For the text-containing cell, return its midpoint in (x, y) coordinate format. 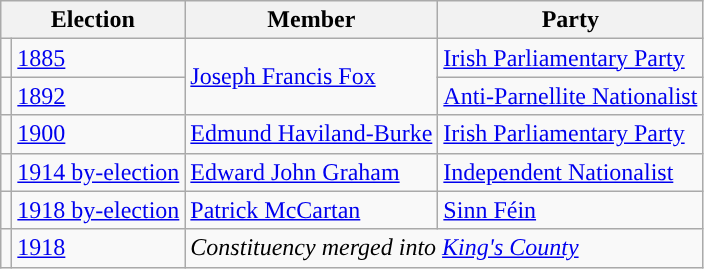
Patrick McCartan (312, 210)
Anti-Parnellite Nationalist (570, 96)
1892 (98, 96)
Election (93, 20)
Constituency merged into King's County (444, 248)
Member (312, 20)
1885 (98, 58)
Sinn Féin (570, 210)
1918 by-election (98, 210)
Edward John Graham (312, 172)
Joseph Francis Fox (312, 77)
Edmund Haviland-Burke (312, 134)
1900 (98, 134)
1914 by-election (98, 172)
Party (570, 20)
1918 (98, 248)
Independent Nationalist (570, 172)
